Search for the cell housing the specified text and yield its [X, Y] center coordinate. 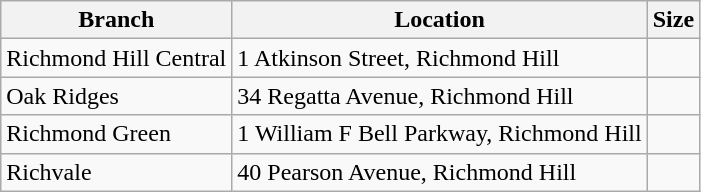
1 Atkinson Street, Richmond Hill [440, 58]
Oak Ridges [116, 96]
Richmond Green [116, 134]
40 Pearson Avenue, Richmond Hill [440, 172]
Richvale [116, 172]
Size [673, 20]
34 Regatta Avenue, Richmond Hill [440, 96]
1 William F Bell Parkway, Richmond Hill [440, 134]
Branch [116, 20]
Location [440, 20]
Richmond Hill Central [116, 58]
